Capture the cell that displays the provided text and extract its [X, Y] central coordinate. 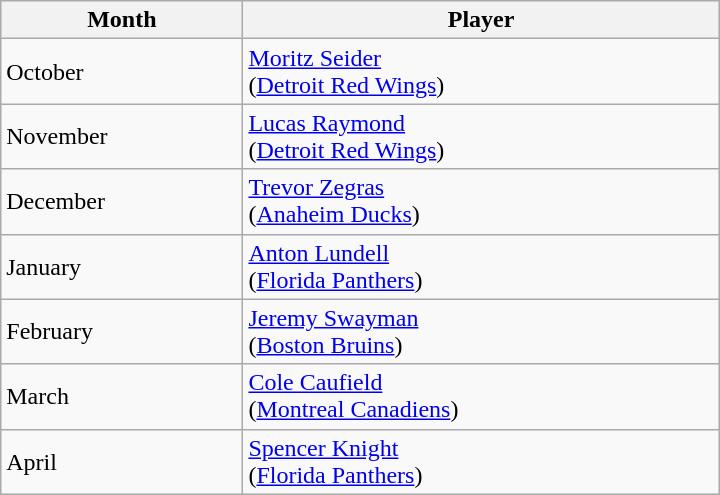
Anton Lundell(Florida Panthers) [481, 266]
Jeremy Swayman(Boston Bruins) [481, 332]
Trevor Zegras(Anaheim Ducks) [481, 202]
Player [481, 20]
November [122, 136]
April [122, 462]
Cole Caufield(Montreal Canadiens) [481, 396]
Spencer Knight(Florida Panthers) [481, 462]
February [122, 332]
Month [122, 20]
October [122, 72]
March [122, 396]
January [122, 266]
Lucas Raymond(Detroit Red Wings) [481, 136]
December [122, 202]
Moritz Seider(Detroit Red Wings) [481, 72]
